Pinpoint the cell where the given text exists, returning its [x, y] midpoint coordinate. 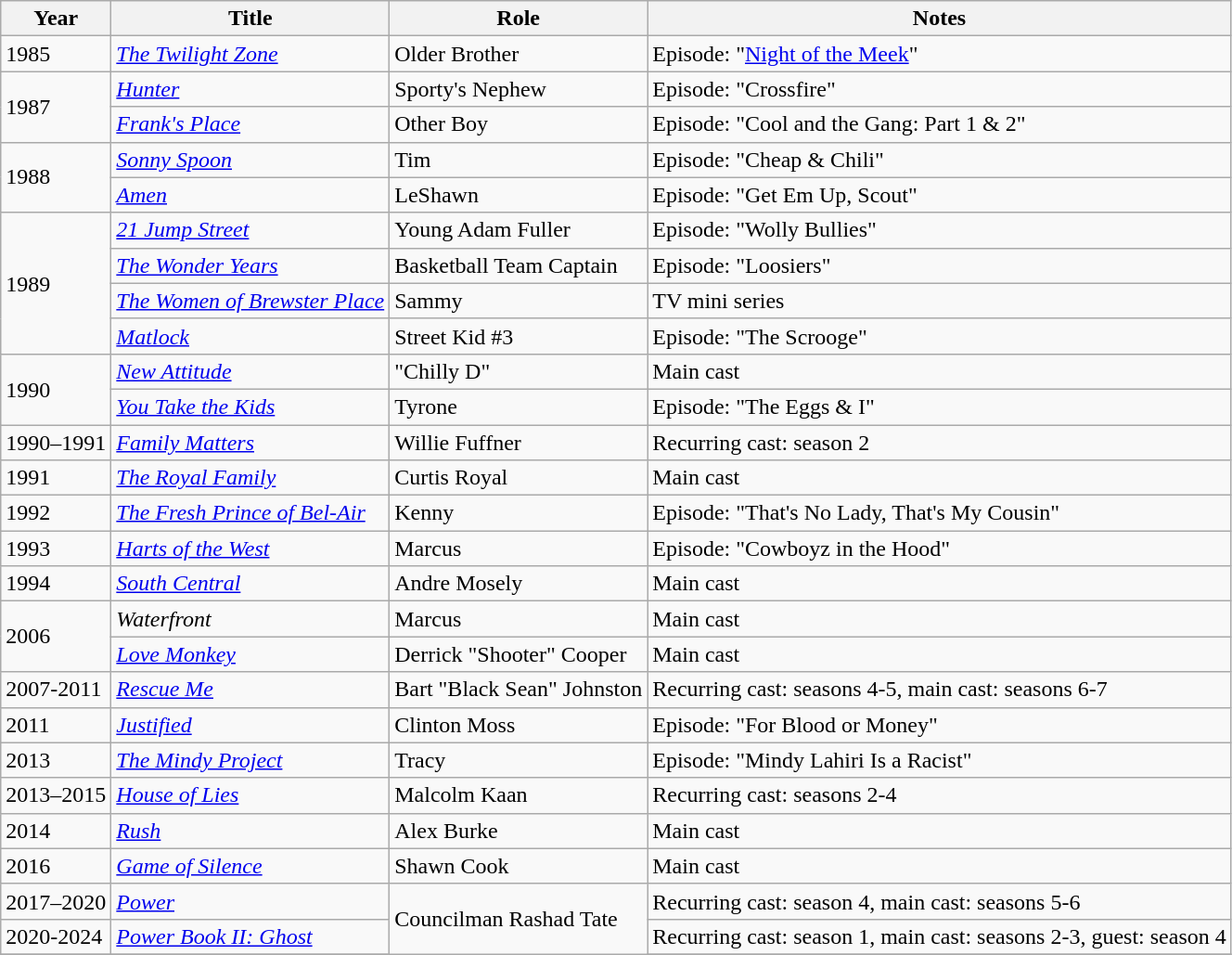
You Take the Kids [250, 407]
1994 [56, 584]
Episode: "Cheap & Chili" [940, 160]
1988 [56, 177]
2013 [56, 760]
Game of Silence [250, 866]
Hunter [250, 89]
South Central [250, 584]
Derrick "Shooter" Cooper [519, 654]
Shawn Cook [519, 866]
Episode: "The Scrooge" [940, 336]
2014 [56, 831]
The Wonder Years [250, 265]
Year [56, 19]
Episode: "Crossfire" [940, 89]
Frank's Place [250, 124]
Episode: "Get Em Up, Scout" [940, 195]
Older Brother [519, 54]
1987 [56, 107]
Clinton Moss [519, 725]
The Royal Family [250, 478]
1993 [56, 548]
Rescue Me [250, 690]
1991 [56, 478]
Episode: "Night of the Meek" [940, 54]
Episode: "Cowboyz in the Hood" [940, 548]
Bart "Black Sean" Johnston [519, 690]
Other Boy [519, 124]
Recurring cast: season 4, main cast: seasons 5-6 [940, 901]
The Twilight Zone [250, 54]
Basketball Team Captain [519, 265]
1990–1991 [56, 443]
"Chilly D" [519, 371]
LeShawn [519, 195]
1990 [56, 389]
1989 [56, 283]
Kenny [519, 513]
Sporty's Nephew [519, 89]
Role [519, 19]
Episode: "Mindy Lahiri Is a Racist" [940, 760]
Episode: "For Blood or Money" [940, 725]
2016 [56, 866]
2013–2015 [56, 795]
Curtis Royal [519, 478]
Harts of the West [250, 548]
1985 [56, 54]
Rush [250, 831]
Recurring cast: seasons 2-4 [940, 795]
Amen [250, 195]
New Attitude [250, 371]
Episode: "That's No Lady, That's My Cousin" [940, 513]
21 Jump Street [250, 230]
Episode: "Loosiers" [940, 265]
The Fresh Prince of Bel-Air [250, 513]
Street Kid #3 [519, 336]
Tracy [519, 760]
Sammy [519, 301]
The Women of Brewster Place [250, 301]
2011 [56, 725]
Matlock [250, 336]
Power [250, 901]
Love Monkey [250, 654]
Title [250, 19]
Sonny Spoon [250, 160]
Tyrone [519, 407]
Young Adam Fuller [519, 230]
Recurring cast: season 2 [940, 443]
1992 [56, 513]
Andre Mosely [519, 584]
Malcolm Kaan [519, 795]
2006 [56, 637]
2020-2024 [56, 936]
House of Lies [250, 795]
Episode: "The Eggs & I" [940, 407]
Episode: "Wolly Bullies" [940, 230]
Councilman Rashad Tate [519, 919]
2017–2020 [56, 901]
Justified [250, 725]
Tim [519, 160]
Recurring cast: seasons 4-5, main cast: seasons 6-7 [940, 690]
Willie Fuffner [519, 443]
Notes [940, 19]
TV mini series [940, 301]
2007-2011 [56, 690]
The Mindy Project [250, 760]
Family Matters [250, 443]
Waterfront [250, 619]
Recurring cast: season 1, main cast: seasons 2-3, guest: season 4 [940, 936]
Episode: "Cool and the Gang: Part 1 & 2" [940, 124]
Alex Burke [519, 831]
Power Book II: Ghost [250, 936]
